For the text-containing cell, return its midpoint in (x, y) coordinate format. 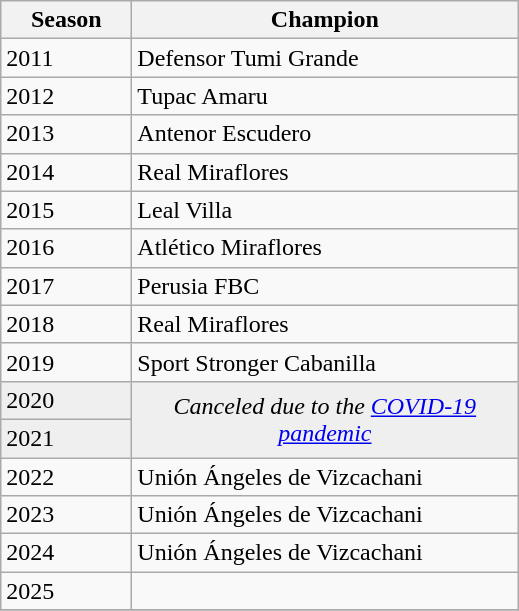
2019 (66, 362)
Leal Villa (325, 210)
2021 (66, 438)
Defensor Tumi Grande (325, 58)
Tupac Amaru (325, 96)
Champion (325, 20)
Canceled due to the COVID-19 pandemic (325, 419)
2024 (66, 553)
Season (66, 20)
2012 (66, 96)
2023 (66, 515)
Perusia FBC (325, 286)
Antenor Escudero (325, 134)
2013 (66, 134)
2020 (66, 400)
2014 (66, 172)
2015 (66, 210)
Atlético Miraflores (325, 248)
2025 (66, 591)
2011 (66, 58)
2022 (66, 477)
2018 (66, 324)
2016 (66, 248)
2017 (66, 286)
Sport Stronger Cabanilla (325, 362)
